Determine the (X, Y) coordinate at the center of the cell enclosing the given text.  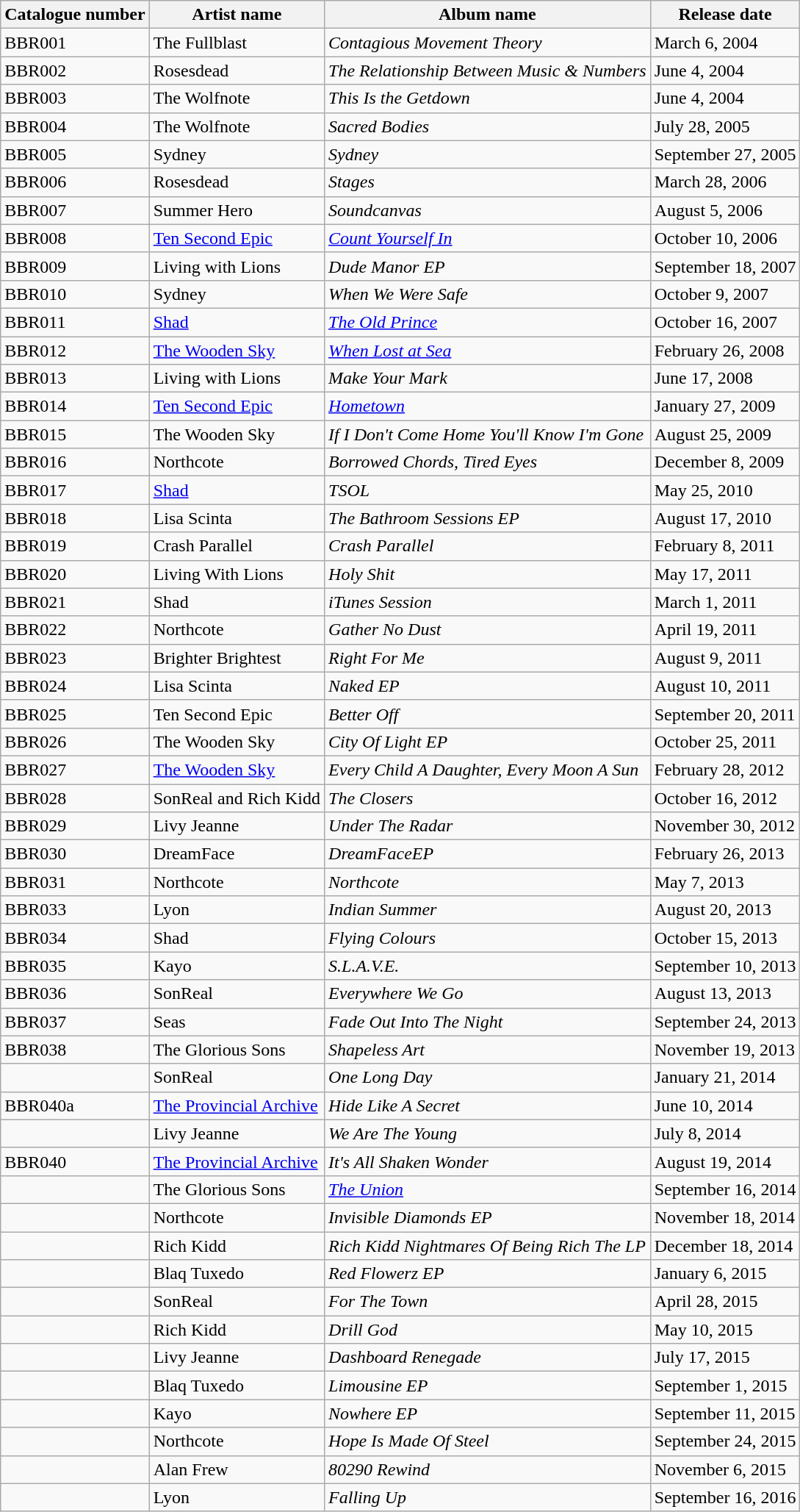
Artist name (237, 15)
Sacred Bodies (488, 126)
Limousine EP (488, 1386)
BBR034 (75, 938)
Red Flowerz EP (488, 1274)
Seas (237, 1022)
BBR010 (75, 294)
SonReal and Rich Kidd (237, 798)
The Bathroom Sessions EP (488, 518)
Holy Shit (488, 574)
BBR019 (75, 546)
BBR011 (75, 322)
August 25, 2009 (725, 434)
Fade Out Into The Night (488, 1022)
BBR030 (75, 854)
August 17, 2010 (725, 518)
August 9, 2011 (725, 658)
June 10, 2014 (725, 1106)
Under The Radar (488, 826)
Rich Kidd Nightmares Of Being Rich The LP (488, 1246)
Right For Me (488, 658)
BBR017 (75, 490)
Drill God (488, 1330)
Shapeless Art (488, 1050)
March 1, 2011 (725, 602)
Summer Hero (237, 210)
For The Town (488, 1302)
Dashboard Renegade (488, 1358)
BBR016 (75, 462)
September 24, 2013 (725, 1022)
BBR024 (75, 686)
October 16, 2012 (725, 798)
October 10, 2006 (725, 238)
December 18, 2014 (725, 1246)
This Is the Getdown (488, 98)
BBR020 (75, 574)
BBR021 (75, 602)
March 28, 2006 (725, 182)
November 6, 2015 (725, 1469)
September 18, 2007 (725, 266)
BBR004 (75, 126)
Better Off (488, 714)
Borrowed Chords, Tired Eyes (488, 462)
May 10, 2015 (725, 1330)
BBR028 (75, 798)
October 15, 2013 (725, 938)
Flying Colours (488, 938)
DreamFaceEP (488, 854)
Indian Summer (488, 910)
City Of Light EP (488, 742)
80290 Rewind (488, 1469)
August 19, 2014 (725, 1161)
January 27, 2009 (725, 406)
BBR003 (75, 98)
Alan Frew (237, 1469)
September 16, 2016 (725, 1497)
Living With Lions (237, 574)
Everywhere We Go (488, 994)
BBR006 (75, 182)
September 11, 2015 (725, 1414)
December 8, 2009 (725, 462)
August 13, 2013 (725, 994)
November 18, 2014 (725, 1217)
BBR007 (75, 210)
November 30, 2012 (725, 826)
BBR040 (75, 1161)
BBR040a (75, 1106)
May 17, 2011 (725, 574)
July 17, 2015 (725, 1358)
DreamFace (237, 854)
Release date (725, 15)
Gather No Dust (488, 630)
When We Were Safe (488, 294)
BBR014 (75, 406)
When Lost at Sea (488, 351)
Hope Is Made Of Steel (488, 1441)
May 7, 2013 (725, 882)
TSOL (488, 490)
October 25, 2011 (725, 742)
June 17, 2008 (725, 379)
BBR027 (75, 770)
Contagious Movement Theory (488, 43)
BBR009 (75, 266)
BBR018 (75, 518)
BBR038 (75, 1050)
Count Yourself In (488, 238)
S.L.A.V.E. (488, 966)
October 9, 2007 (725, 294)
The Relationship Between Music & Numbers (488, 71)
The Union (488, 1189)
Brighter Brightest (237, 658)
August 10, 2011 (725, 686)
September 27, 2005 (725, 154)
August 20, 2013 (725, 910)
Make Your Mark (488, 379)
November 19, 2013 (725, 1050)
February 28, 2012 (725, 770)
Soundcanvas (488, 210)
Naked EP (488, 686)
BBR012 (75, 351)
January 6, 2015 (725, 1274)
BBR002 (75, 71)
The Fullblast (237, 43)
BBR029 (75, 826)
BBR022 (75, 630)
BBR005 (75, 154)
BBR036 (75, 994)
July 8, 2014 (725, 1133)
BBR026 (75, 742)
Hometown (488, 406)
BBR001 (75, 43)
September 24, 2015 (725, 1441)
Dude Manor EP (488, 266)
September 1, 2015 (725, 1386)
Album name (488, 15)
April 19, 2011 (725, 630)
October 16, 2007 (725, 322)
September 20, 2011 (725, 714)
Falling Up (488, 1497)
January 21, 2014 (725, 1078)
August 5, 2006 (725, 210)
BBR037 (75, 1022)
The Closers (488, 798)
One Long Day (488, 1078)
BBR031 (75, 882)
BBR035 (75, 966)
BBR015 (75, 434)
BBR033 (75, 910)
September 16, 2014 (725, 1189)
BBR013 (75, 379)
Stages (488, 182)
February 8, 2011 (725, 546)
Catalogue number (75, 15)
It's All Shaken Wonder (488, 1161)
BBR025 (75, 714)
iTunes Session (488, 602)
Hide Like A Secret (488, 1106)
If I Don't Come Home You'll Know I'm Gone (488, 434)
September 10, 2013 (725, 966)
March 6, 2004 (725, 43)
We Are The Young (488, 1133)
Every Child A Daughter, Every Moon A Sun (488, 770)
Nowhere EP (488, 1414)
February 26, 2013 (725, 854)
The Old Prince (488, 322)
February 26, 2008 (725, 351)
Invisible Diamonds EP (488, 1217)
BBR023 (75, 658)
July 28, 2005 (725, 126)
May 25, 2010 (725, 490)
April 28, 2015 (725, 1302)
BBR008 (75, 238)
